Pinpoint the cell where the given text exists, returning its (x, y) midpoint coordinate. 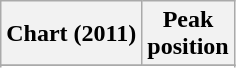
Chart (2011) (72, 34)
Peakposition (188, 34)
